Determine the (X, Y) coordinate at the center of the cell enclosing the given text.  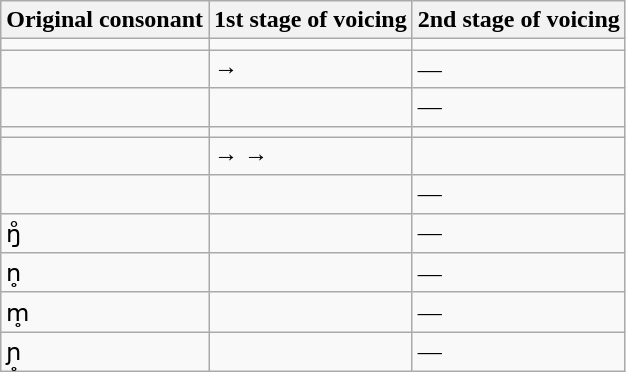
1st stage of voicing (311, 20)
2nd stage of voicing (518, 20)
→ (311, 69)
m̥ (105, 312)
Original consonant (105, 20)
n̥ (105, 273)
→ → (311, 156)
ŋ̊ (105, 233)
ɲ̥ (105, 352)
